Pinpoint the cell where the given text exists, returning its (X, Y) midpoint coordinate. 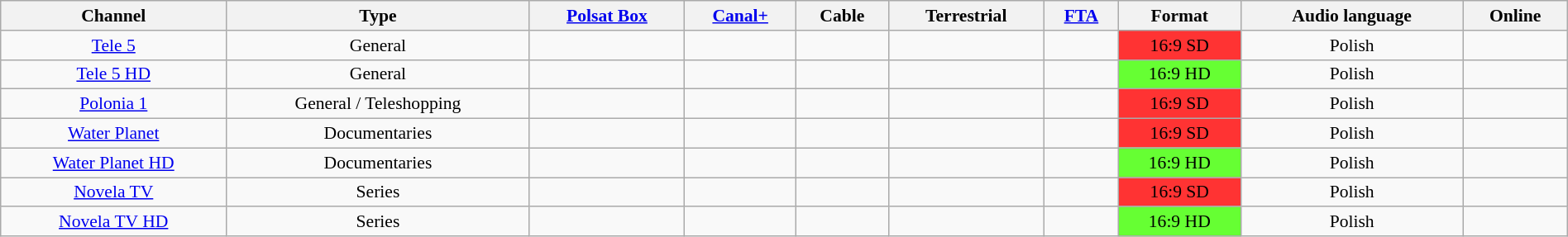
Canal+ (741, 16)
General / Teleshopping (378, 104)
Tele 5 HD (114, 74)
Online (1515, 16)
Cable (842, 16)
Type (378, 16)
Audio language (1351, 16)
Tele 5 (114, 45)
Polsat Box (607, 16)
Novela TV HD (114, 222)
Format (1179, 16)
Channel (114, 16)
Water Planet HD (114, 163)
FTA (1081, 16)
Polonia 1 (114, 104)
Terrestrial (966, 16)
Novela TV (114, 192)
Water Planet (114, 134)
